For the text-containing cell, return its midpoint in (x, y) coordinate format. 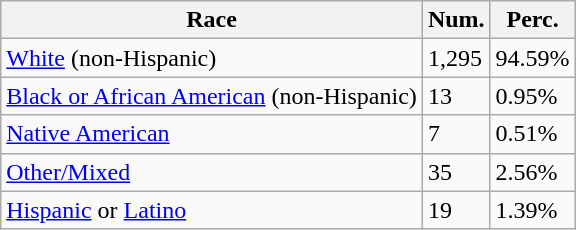
13 (456, 96)
1.39% (532, 210)
Black or African American (non-Hispanic) (212, 96)
19 (456, 210)
Num. (456, 20)
White (non-Hispanic) (212, 58)
Other/Mixed (212, 172)
7 (456, 134)
2.56% (532, 172)
94.59% (532, 58)
35 (456, 172)
Native American (212, 134)
Perc. (532, 20)
1,295 (456, 58)
0.51% (532, 134)
Hispanic or Latino (212, 210)
0.95% (532, 96)
Race (212, 20)
